Return the [x, y] coordinate for the center point of the cell that contains the specified text.  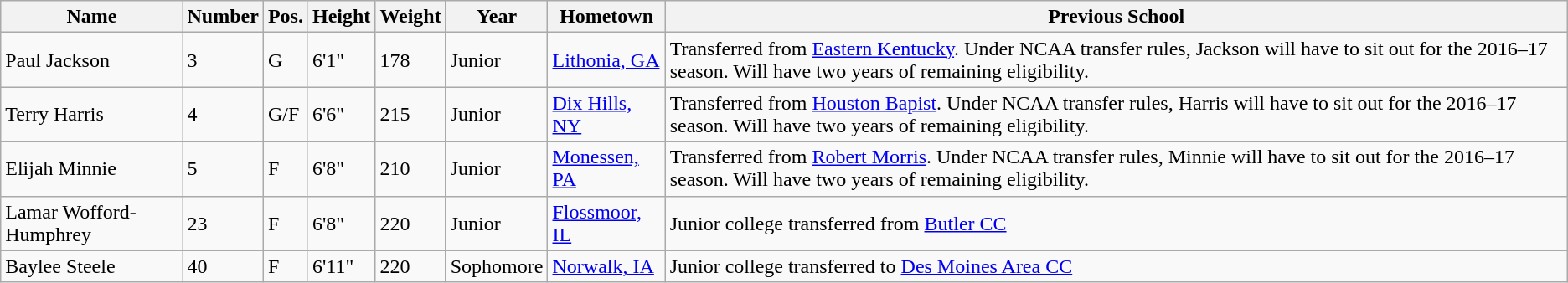
Flossmoor, IL [606, 223]
Year [497, 17]
Junior college transferred from Butler CC [1116, 223]
Hometown [606, 17]
Dix Hills, NY [606, 114]
Norwalk, IA [606, 266]
Lithonia, GA [606, 60]
6'6" [341, 114]
Lamar Wofford-Humphrey [92, 223]
Pos. [285, 17]
40 [223, 266]
6'1" [341, 60]
Junior college transferred to Des Moines Area CC [1116, 266]
Sophomore [497, 266]
G/F [285, 114]
Elijah Minnie [92, 169]
210 [410, 169]
G [285, 60]
Number [223, 17]
178 [410, 60]
Previous School [1116, 17]
Terry Harris [92, 114]
5 [223, 169]
4 [223, 114]
6'11" [341, 266]
Paul Jackson [92, 60]
Height [341, 17]
Monessen, PA [606, 169]
Baylee Steele [92, 266]
3 [223, 60]
Name [92, 17]
Weight [410, 17]
215 [410, 114]
23 [223, 223]
